Capture the cell that displays the provided text and extract its [x, y] central coordinate. 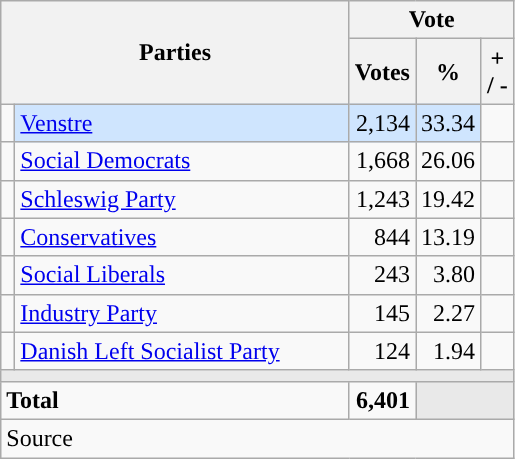
Social Liberals [182, 275]
13.19 [448, 237]
Industry Party [182, 313]
Total [176, 400]
19.42 [448, 199]
1,243 [382, 199]
124 [382, 351]
+ / - [498, 72]
1,668 [382, 161]
33.34 [448, 123]
243 [382, 275]
Votes [382, 72]
Danish Left Socialist Party [182, 351]
Source [258, 438]
1.94 [448, 351]
Vote [432, 20]
2,134 [382, 123]
Conservatives [182, 237]
Parties [176, 52]
145 [382, 313]
6,401 [382, 400]
% [448, 72]
Venstre [182, 123]
Social Democrats [182, 161]
844 [382, 237]
2.27 [448, 313]
3.80 [448, 275]
26.06 [448, 161]
Schleswig Party [182, 199]
